Identify which cell holds the provided text, then report its (x, y) central coordinate. 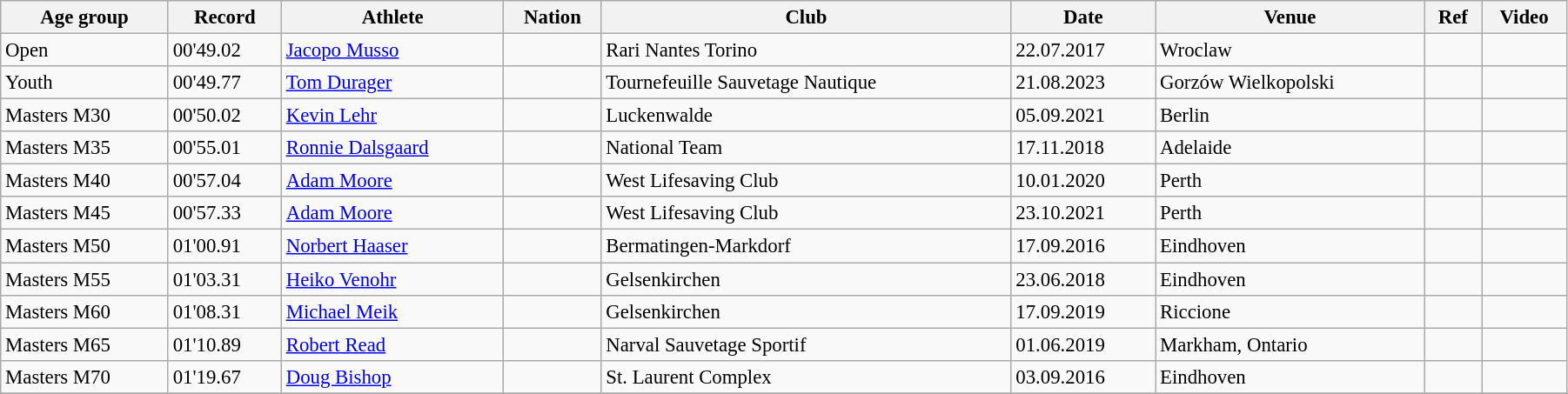
Rari Nantes Torino (806, 50)
Masters M60 (85, 311)
Athlete (392, 17)
Open (85, 50)
Narval Sauvetage Sportif (806, 344)
Masters M50 (85, 246)
Ronnie Dalsgaard (392, 148)
Gorzów Wielkopolski (1290, 83)
Wroclaw (1290, 50)
Date (1083, 17)
22.07.2017 (1083, 50)
Heiko Venohr (392, 279)
00'57.33 (224, 213)
21.08.2023 (1083, 83)
Masters M35 (85, 148)
00'57.04 (224, 181)
Masters M55 (85, 279)
Record (224, 17)
01.06.2019 (1083, 344)
Kevin Lehr (392, 116)
01'00.91 (224, 246)
23.10.2021 (1083, 213)
17.09.2019 (1083, 311)
Club (806, 17)
Masters M70 (85, 377)
St. Laurent Complex (806, 377)
Michael Meik (392, 311)
Video (1524, 17)
17.09.2016 (1083, 246)
17.11.2018 (1083, 148)
Tom Durager (392, 83)
01'08.31 (224, 311)
Tournefeuille Sauvetage Nautique (806, 83)
05.09.2021 (1083, 116)
01'03.31 (224, 279)
Bermatingen-Markdorf (806, 246)
03.09.2016 (1083, 377)
Riccione (1290, 311)
Masters M40 (85, 181)
Masters M30 (85, 116)
Age group (85, 17)
01'19.67 (224, 377)
Doug Bishop (392, 377)
Venue (1290, 17)
00'50.02 (224, 116)
23.06.2018 (1083, 279)
Berlin (1290, 116)
National Team (806, 148)
Robert Read (392, 344)
Jacopo Musso (392, 50)
Masters M65 (85, 344)
Youth (85, 83)
01'10.89 (224, 344)
Markham, Ontario (1290, 344)
Luckenwalde (806, 116)
Nation (553, 17)
00'49.02 (224, 50)
Norbert Haaser (392, 246)
00'55.01 (224, 148)
Masters M45 (85, 213)
00'49.77 (224, 83)
10.01.2020 (1083, 181)
Ref (1453, 17)
Adelaide (1290, 148)
